Scan for the cell matching the given text and deliver its [x, y] coordinate at center. 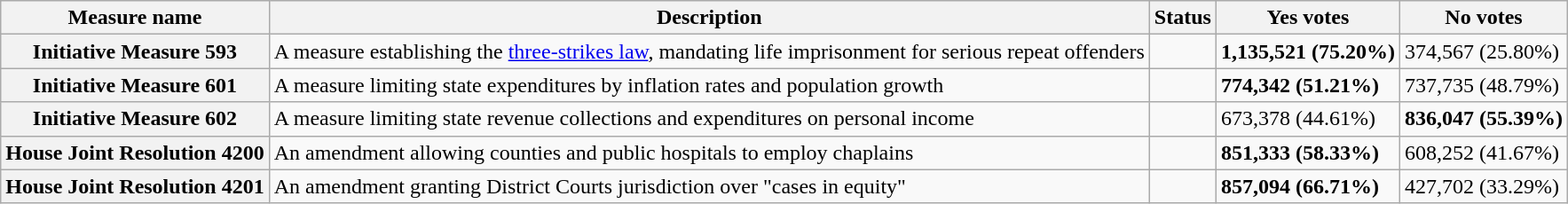
An amendment allowing counties and public hospitals to employ chaplains [709, 153]
House Joint Resolution 4201 [135, 186]
Yes votes [1308, 18]
374,567 (25.80%) [1484, 51]
427,702 (33.29%) [1484, 186]
857,094 (66.71%) [1308, 186]
No votes [1484, 18]
Initiative Measure 601 [135, 85]
An amendment granting District Courts jurisdiction over "cases in equity" [709, 186]
Description [709, 18]
673,378 (44.61%) [1308, 119]
Initiative Measure 593 [135, 51]
A measure limiting state expenditures by inflation rates and population growth [709, 85]
A measure establishing the three-strikes law, mandating life imprisonment for serious repeat offenders [709, 51]
608,252 (41.67%) [1484, 153]
774,342 (51.21%) [1308, 85]
House Joint Resolution 4200 [135, 153]
Measure name [135, 18]
Status [1182, 18]
851,333 (58.33%) [1308, 153]
Initiative Measure 602 [135, 119]
836,047 (55.39%) [1484, 119]
1,135,521 (75.20%) [1308, 51]
A measure limiting state revenue collections and expenditures on personal income [709, 119]
737,735 (48.79%) [1484, 85]
